For the text-containing cell, return its midpoint in (X, Y) coordinate format. 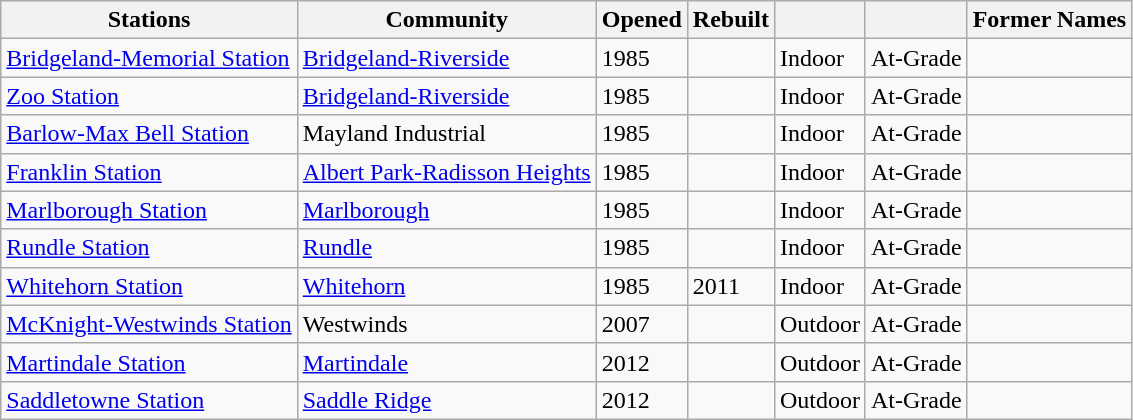
Rundle (446, 248)
Rebuilt (730, 20)
Saddle Ridge (446, 400)
Opened (642, 20)
Zoo Station (149, 96)
Westwinds (446, 324)
McKnight-Westwinds Station (149, 324)
Former Names (1050, 20)
Marlborough (446, 210)
Rundle Station (149, 248)
Whitehorn Station (149, 286)
Community (446, 20)
2007 (642, 324)
Albert Park-Radisson Heights (446, 172)
Saddletowne Station (149, 400)
Whitehorn (446, 286)
Franklin Station (149, 172)
Mayland Industrial (446, 134)
Marlborough Station (149, 210)
Martindale Station (149, 362)
Bridgeland-Memorial Station (149, 58)
2011 (730, 286)
Barlow-Max Bell Station (149, 134)
Martindale (446, 362)
Stations (149, 20)
